Return the [x, y] coordinate for the center point of the cell that contains the specified text.  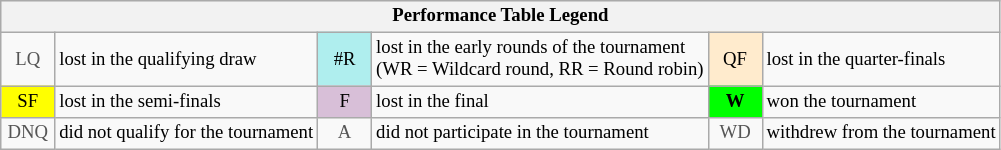
QF [735, 60]
#R [345, 60]
withdrew from the tournament [881, 134]
lost in the early rounds of the tournament(WR = Wildcard round, RR = Round robin) [540, 60]
F [345, 102]
won the tournament [881, 102]
WD [735, 134]
W [735, 102]
A [345, 134]
did not qualify for the tournament [186, 134]
lost in the final [540, 102]
DNQ [28, 134]
Performance Table Legend [500, 16]
lost in the qualifying draw [186, 60]
lost in the semi-finals [186, 102]
SF [28, 102]
LQ [28, 60]
did not participate in the tournament [540, 134]
lost in the quarter-finals [881, 60]
